Find where the given text appears and provide that cell's center as [X, Y] coordinate. 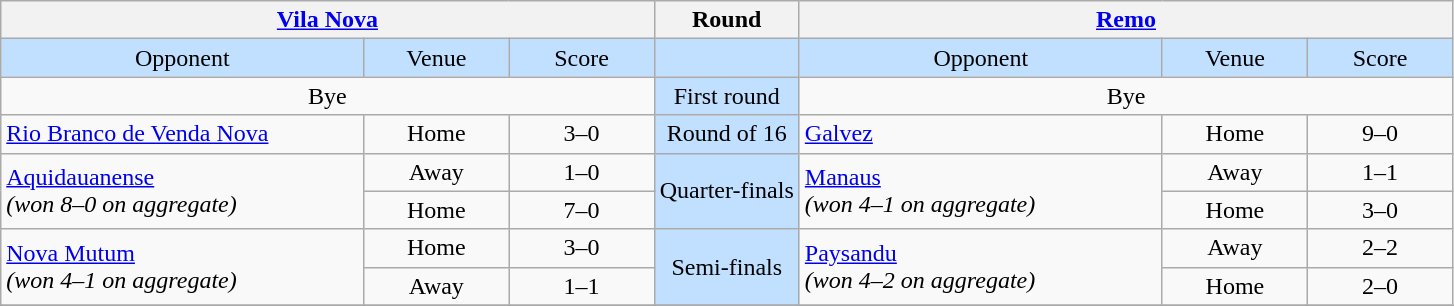
Round of 16 [726, 134]
Remo [1126, 20]
Manaus(won 4–1 on aggregate) [980, 191]
1–0 [582, 172]
Semi-finals [726, 267]
Rio Branco de Venda Nova [182, 134]
7–0 [582, 210]
2–2 [1380, 248]
Nova Mutum(won 4–1 on aggregate) [182, 267]
First round [726, 96]
Galvez [980, 134]
Aquidauanense(won 8–0 on aggregate) [182, 191]
Quarter-finals [726, 191]
2–0 [1380, 286]
9–0 [1380, 134]
Paysandu(won 4–2 on aggregate) [980, 267]
Round [726, 20]
Vila Nova [328, 20]
